Scan for the cell matching the given text and deliver its (X, Y) coordinate at center. 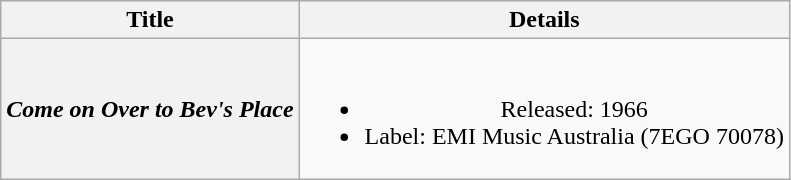
Title (150, 20)
Details (544, 20)
Released: 1966Label: EMI Music Australia (7EGO 70078) (544, 109)
Come on Over to Bev's Place (150, 109)
